Detect which cell encompasses the target text, then output its [X, Y] center coordinate. 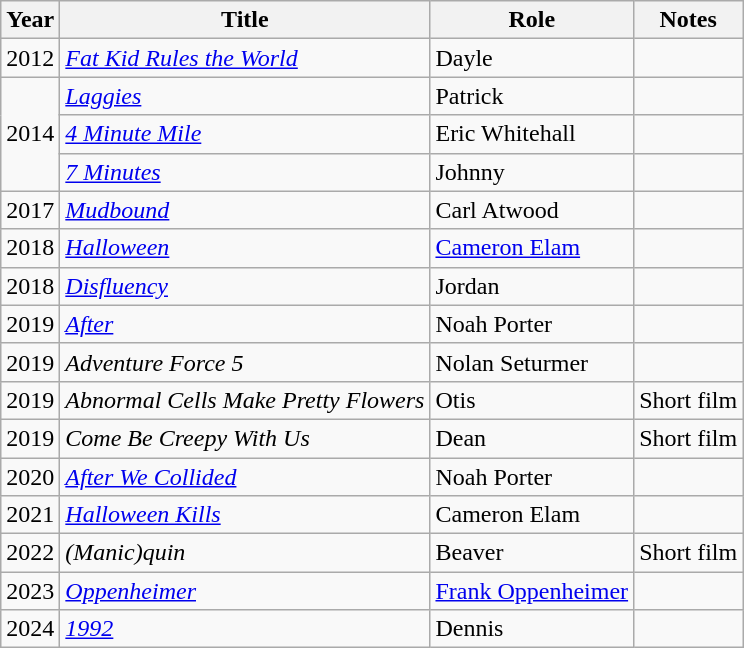
4 Minute Mile [245, 134]
2022 [30, 553]
Come Be Creepy With Us [245, 438]
Dean [532, 438]
Jordan [532, 286]
Eric Whitehall [532, 134]
Mudbound [245, 210]
Role [532, 20]
Johnny [532, 172]
Disfluency [245, 286]
Patrick [532, 96]
Carl Atwood [532, 210]
Notes [688, 20]
Adventure Force 5 [245, 362]
2017 [30, 210]
2021 [30, 515]
Dennis [532, 629]
2024 [30, 629]
Halloween [245, 248]
Otis [532, 400]
Oppenheimer [245, 591]
Beaver [532, 553]
Dayle [532, 58]
After We Collided [245, 477]
Laggies [245, 96]
(Manic)quin [245, 553]
Halloween Kills [245, 515]
2014 [30, 134]
After [245, 324]
2020 [30, 477]
Title [245, 20]
Nolan Seturmer [532, 362]
1992 [245, 629]
Abnormal Cells Make Pretty Flowers [245, 400]
2012 [30, 58]
Year [30, 20]
2023 [30, 591]
Frank Oppenheimer [532, 591]
Fat Kid Rules the World [245, 58]
7 Minutes [245, 172]
